Output the [x, y] coordinate of the center of the cell containing the given text.  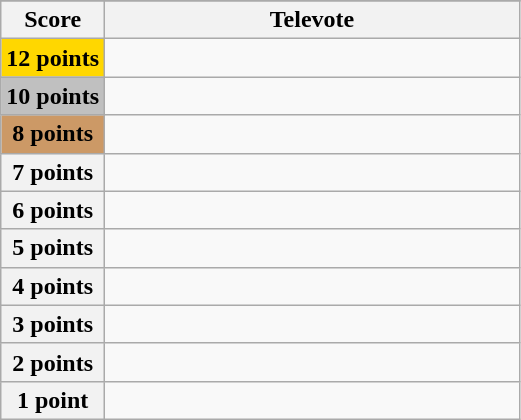
Televote [312, 20]
3 points [53, 324]
7 points [53, 172]
2 points [53, 362]
4 points [53, 286]
10 points [53, 96]
12 points [53, 58]
5 points [53, 248]
Score [53, 20]
8 points [53, 134]
1 point [53, 400]
6 points [53, 210]
